Extract the [X, Y] coordinate from the center of the cell holding the provided text.  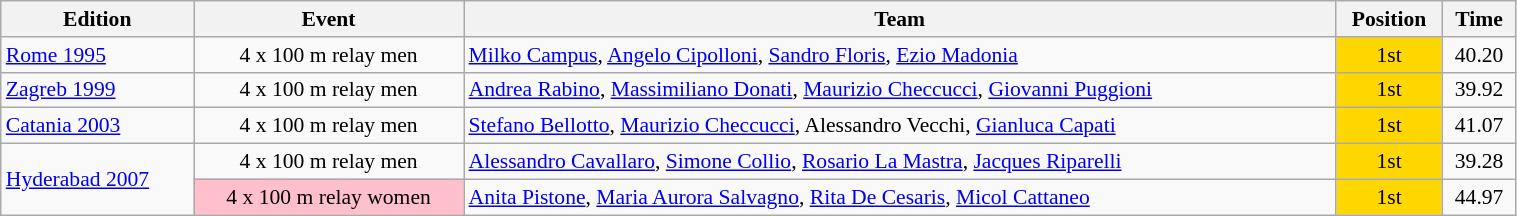
Anita Pistone, Maria Aurora Salvagno, Rita De Cesaris, Micol Cattaneo [900, 197]
Milko Campus, Angelo Cipolloni, Sandro Floris, Ezio Madonia [900, 55]
39.28 [1479, 162]
44.97 [1479, 197]
39.92 [1479, 90]
Rome 1995 [98, 55]
Zagreb 1999 [98, 90]
Edition [98, 19]
Team [900, 19]
4 x 100 m relay women [329, 197]
Position [1389, 19]
41.07 [1479, 126]
40.20 [1479, 55]
Andrea Rabino, Massimiliano Donati, Maurizio Checcucci, Giovanni Puggioni [900, 90]
Stefano Bellotto, Maurizio Checcucci, Alessandro Vecchi, Gianluca Capati [900, 126]
Event [329, 19]
Hyderabad 2007 [98, 180]
Catania 2003 [98, 126]
Time [1479, 19]
Alessandro Cavallaro, Simone Collio, Rosario La Mastra, Jacques Riparelli [900, 162]
